Locate the cell with the specified text and output its (X, Y) center coordinate. 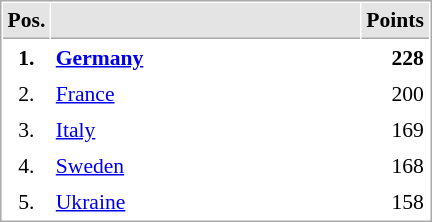
5. (26, 201)
169 (396, 129)
2. (26, 93)
Points (396, 21)
4. (26, 165)
200 (396, 93)
Sweden (206, 165)
Italy (206, 129)
Germany (206, 57)
Ukraine (206, 201)
228 (396, 57)
3. (26, 129)
1. (26, 57)
158 (396, 201)
168 (396, 165)
France (206, 93)
Pos. (26, 21)
